For the text-containing cell, return its midpoint in [x, y] coordinate format. 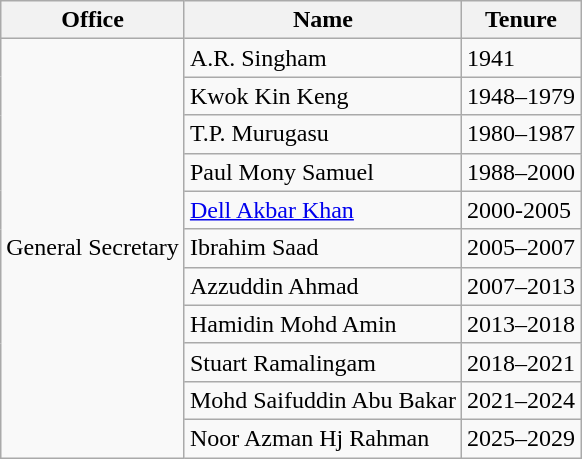
2007–2013 [520, 286]
Mohd Saifuddin Abu Bakar [322, 400]
Stuart Ramalingam [322, 362]
2018–2021 [520, 362]
1988–2000 [520, 172]
Kwok Kin Keng [322, 96]
2025–2029 [520, 438]
Dell Akbar Khan [322, 210]
Azzuddin Ahmad [322, 286]
Office [93, 20]
Noor Azman Hj Rahman [322, 438]
1948–1979 [520, 96]
Paul Mony Samuel [322, 172]
2013–2018 [520, 324]
2021–2024 [520, 400]
Ibrahim Saad [322, 248]
Hamidin Mohd Amin [322, 324]
T.P. Murugasu [322, 134]
General Secretary [93, 248]
A.R. Singham [322, 58]
Name [322, 20]
1941 [520, 58]
2000-2005 [520, 210]
Tenure [520, 20]
1980–1987 [520, 134]
2005–2007 [520, 248]
